Pinpoint the cell where the given text exists, returning its [x, y] midpoint coordinate. 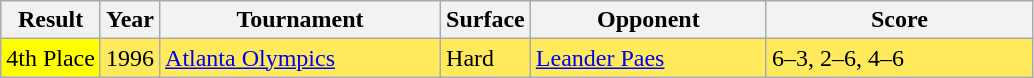
Result [51, 20]
Leander Paes [648, 58]
4th Place [51, 58]
Surface [486, 20]
6–3, 2–6, 4–6 [899, 58]
Year [130, 20]
Score [899, 20]
Opponent [648, 20]
1996 [130, 58]
Atlanta Olympics [300, 58]
Tournament [300, 20]
Hard [486, 58]
